Search for the cell housing the specified text and yield its (X, Y) center coordinate. 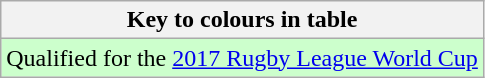
Key to colours in table (242, 20)
Qualified for the 2017 Rugby League World Cup (242, 58)
